Capture the cell that displays the provided text and extract its (X, Y) central coordinate. 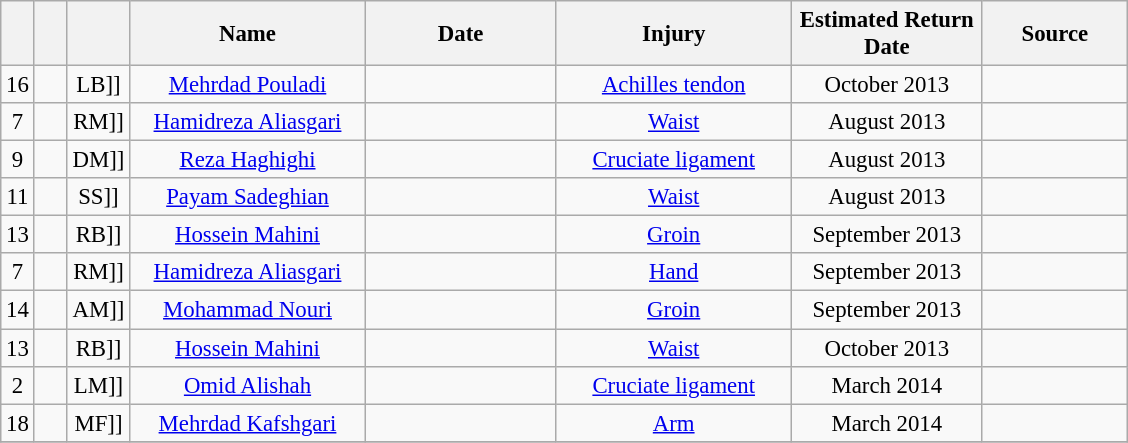
SS]] (98, 197)
Achilles tendon (674, 85)
9 (18, 160)
Estimated Return Date (886, 34)
DM]] (98, 160)
MF]] (98, 423)
Mehrdad Pouladi (248, 85)
16 (18, 85)
11 (18, 197)
Omid Alishah (248, 385)
LB]] (98, 85)
Name (248, 34)
Reza Haghighi (248, 160)
Arm (674, 423)
Mehrdad Kafshgari (248, 423)
2 (18, 385)
18 (18, 423)
Injury (674, 34)
LM]] (98, 385)
14 (18, 310)
AM]] (98, 310)
Source (1055, 34)
Payam Sadeghian (248, 197)
Date (460, 34)
Mohammad Nouri (248, 310)
Hand (674, 273)
